Identify which cell holds the provided text, then report its [x, y] central coordinate. 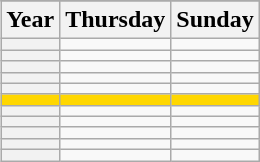
Thursday [116, 20]
Year [30, 20]
Sunday [215, 20]
